Pinpoint the cell where the given text exists, returning its [x, y] midpoint coordinate. 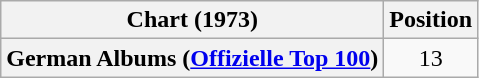
13 [431, 58]
Chart (1973) [192, 20]
German Albums (Offizielle Top 100) [192, 58]
Position [431, 20]
